Capture the cell that displays the provided text and extract its (X, Y) central coordinate. 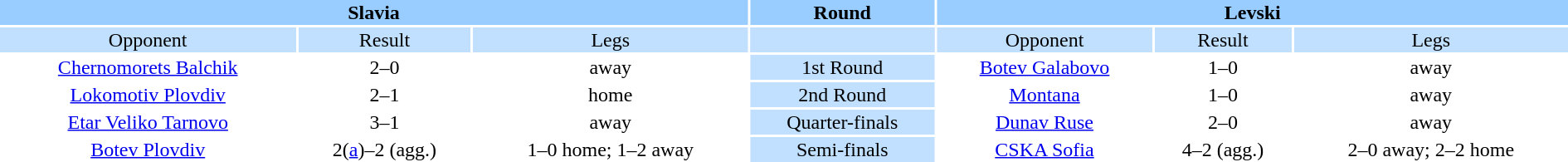
Quarter-finals (843, 122)
Botev Galabovo (1045, 67)
1st Round (843, 67)
2–0 away; 2–2 home (1430, 150)
2–1 (384, 95)
Levski (1253, 12)
Etar Veliko Tarnovo (148, 122)
Slavia (373, 12)
2nd Round (843, 95)
3–1 (384, 122)
Montana (1045, 95)
Round (843, 12)
CSKA Sofia (1045, 150)
Botev Plovdiv (148, 150)
4–2 (agg.) (1223, 150)
1–0 home; 1–2 away (611, 150)
Dunav Ruse (1045, 122)
Chernomorets Balchik (148, 67)
Semi-finals (843, 150)
2(a)–2 (agg.) (384, 150)
home (611, 95)
Lokomotiv Plovdiv (148, 95)
